Search for the cell housing the specified text and yield its (X, Y) center coordinate. 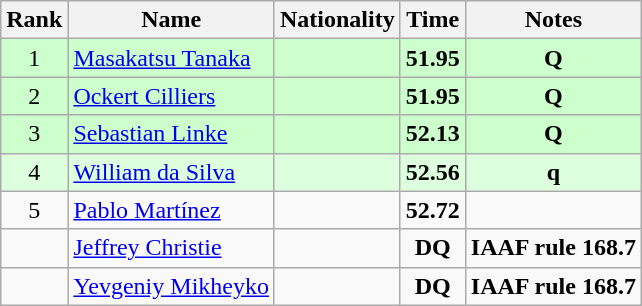
Jeffrey Christie (172, 248)
q (553, 172)
52.13 (432, 134)
Ockert Cilliers (172, 96)
Yevgeniy Mikheyko (172, 286)
Notes (553, 20)
2 (34, 96)
Nationality (337, 20)
1 (34, 58)
52.56 (432, 172)
Pablo Martínez (172, 210)
Name (172, 20)
William da Silva (172, 172)
Sebastian Linke (172, 134)
3 (34, 134)
52.72 (432, 210)
5 (34, 210)
4 (34, 172)
Rank (34, 20)
Masakatsu Tanaka (172, 58)
Time (432, 20)
